Scan for the cell matching the given text and deliver its [X, Y] coordinate at center. 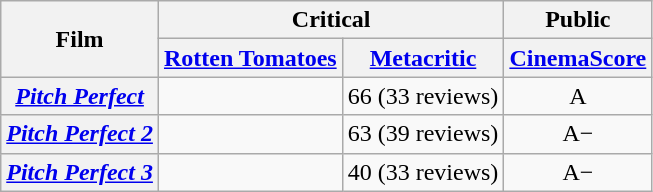
Film [80, 39]
Rotten Tomatoes [250, 58]
Pitch Perfect [80, 96]
40 (33 reviews) [423, 172]
Pitch Perfect 3 [80, 172]
Critical [330, 20]
66 (33 reviews) [423, 96]
CinemaScore [578, 58]
Metacritic [423, 58]
63 (39 reviews) [423, 134]
Public [578, 20]
Pitch Perfect 2 [80, 134]
A [578, 96]
